Scan for the cell matching the given text and deliver its [X, Y] coordinate at center. 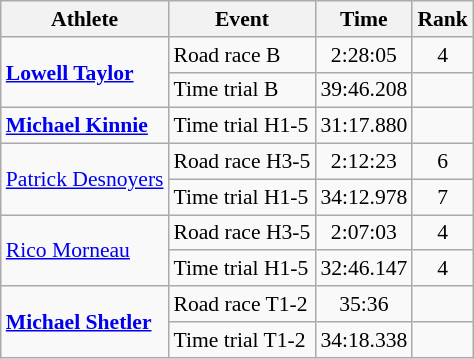
2:12:23 [364, 162]
Rico Morneau [85, 250]
Time trial T1-2 [242, 340]
Rank [442, 19]
Time [364, 19]
2:28:05 [364, 55]
34:18.338 [364, 340]
2:07:03 [364, 233]
Lowell Taylor [85, 72]
31:17.880 [364, 126]
Michael Kinnie [85, 126]
Patrick Desnoyers [85, 180]
32:46.147 [364, 269]
Road race T1-2 [242, 304]
34:12.978 [364, 197]
Road race B [242, 55]
Time trial B [242, 90]
Athlete [85, 19]
39:46.208 [364, 90]
Event [242, 19]
7 [442, 197]
6 [442, 162]
Michael Shetler [85, 322]
35:36 [364, 304]
